Find where the given text appears and provide that cell's center as [X, Y] coordinate. 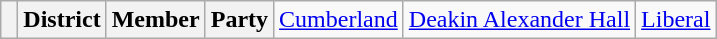
District [62, 20]
Liberal [676, 20]
Deakin Alexander Hall [519, 20]
Member [156, 20]
Party [239, 20]
Cumberland [339, 20]
